Provide the (x, y) coordinate of the cell's center where the given text is located.  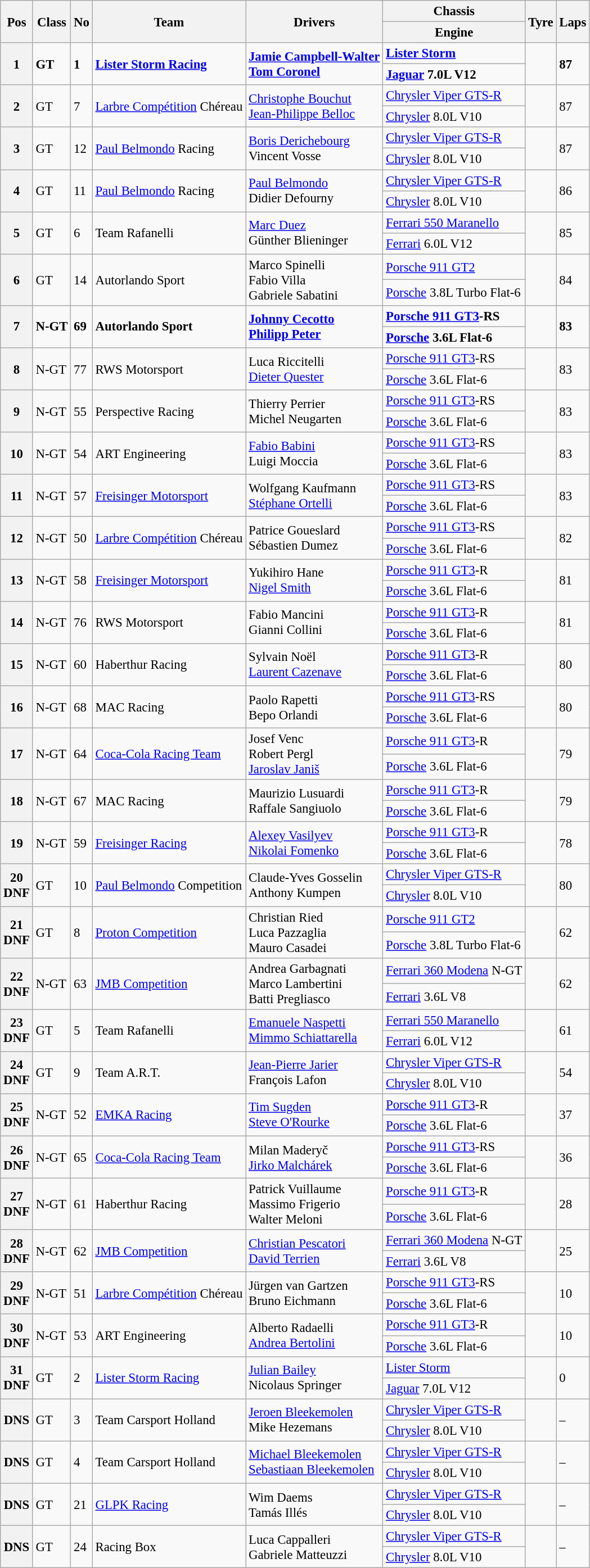
Jamie Campbell-Walter Tom Coronel (314, 64)
Andrea Garbagnati Marco Lambertini Batti Pregliasco (314, 984)
Wim Daems Tamás Illés (314, 1504)
59 (82, 843)
23DNF (17, 1031)
58 (82, 580)
85 (573, 233)
65 (82, 1157)
Claude-Yves Gosselin Anthony Kumpen (314, 886)
Class (52, 21)
21 (82, 1504)
EMKA Racing (169, 1115)
Paolo Rapetti Bepo Orlandi (314, 707)
Luca Riccitelli Dieter Quester (314, 369)
18 (17, 800)
30DNF (17, 1335)
Tim Sugden Steve O'Rourke (314, 1115)
82 (573, 538)
86 (573, 191)
Josef Venc Robert Pergl Jaroslav Janiš (314, 754)
Sylvain Noël Laurent Cazenave (314, 664)
60 (82, 664)
Wolfgang Kaufmann Stéphane Ortelli (314, 496)
Patrick Vuillaume Massimo Frigerio Walter Meloni (314, 1204)
Team (169, 21)
29DNF (17, 1293)
Marc Duez Günther Blieninger (314, 233)
52 (82, 1115)
77 (82, 369)
Jean-Pierre Jarier François Lafon (314, 1072)
Marco Spinelli Fabio Villa Gabriele Sabatini (314, 280)
16 (17, 707)
53 (82, 1335)
Freisinger Racing (169, 843)
78 (573, 843)
64 (82, 754)
Jürgen van Gartzen Bruno Eichmann (314, 1293)
28 (573, 1204)
Yukihiro Hane Nigel Smith (314, 580)
76 (82, 623)
Milan Maderyč Jirko Malchárek (314, 1157)
Maurizio Lusuardi Raffale Sangiuolo (314, 800)
Jeroen Bleekemolen Mike Hezemans (314, 1420)
Michael Bleekemolen Sebastiaan Bleekemolen (314, 1462)
Thierry Perrier Michel Neugarten (314, 411)
Emanuele Naspetti Mimmo Schiattarella (314, 1031)
67 (82, 800)
Pos (17, 21)
15 (17, 664)
Julian Bailey Nicolaus Springer (314, 1378)
Patrice Goueslard Sébastien Dumez (314, 538)
GLPK Racing (169, 1504)
25 (573, 1251)
17 (17, 754)
24 (82, 1547)
Luca Cappalleri Gabriele Matteuzzi (314, 1547)
Paul Belmondo Competition (169, 886)
Proton Competition (169, 932)
55 (82, 411)
27DNF (17, 1204)
20DNF (17, 886)
50 (82, 538)
68 (82, 707)
Alexey Vasilyev Nikolai Fomenko (314, 843)
No (82, 21)
21DNF (17, 932)
37 (573, 1115)
Christian Ried Luca Pazzaglia Mauro Casadei (314, 932)
51 (82, 1293)
84 (573, 280)
Boris Derichebourg Vincent Vosse (314, 148)
Christophe Bouchut Jean-Philippe Belloc (314, 106)
57 (82, 496)
Laps (573, 21)
36 (573, 1157)
63 (82, 984)
Chassis (454, 11)
22DNF (17, 984)
Johnny Cecotto Philipp Peter (314, 327)
Fabio Babini Luigi Moccia (314, 453)
13 (17, 580)
69 (82, 327)
26DNF (17, 1157)
24DNF (17, 1072)
28DNF (17, 1251)
25DNF (17, 1115)
Paul Belmondo Didier Defourny (314, 191)
Racing Box (169, 1547)
Engine (454, 33)
Tyre (541, 21)
Perspective Racing (169, 411)
Christian Pescatori David Terrien (314, 1251)
19 (17, 843)
31DNF (17, 1378)
Team A.R.T. (169, 1072)
0 (573, 1378)
Alberto Radaelli Andrea Bertolini (314, 1335)
Fabio Mancini Gianni Collini (314, 623)
Drivers (314, 21)
